Provide the (x, y) coordinate of the cell's center where the given text is located.  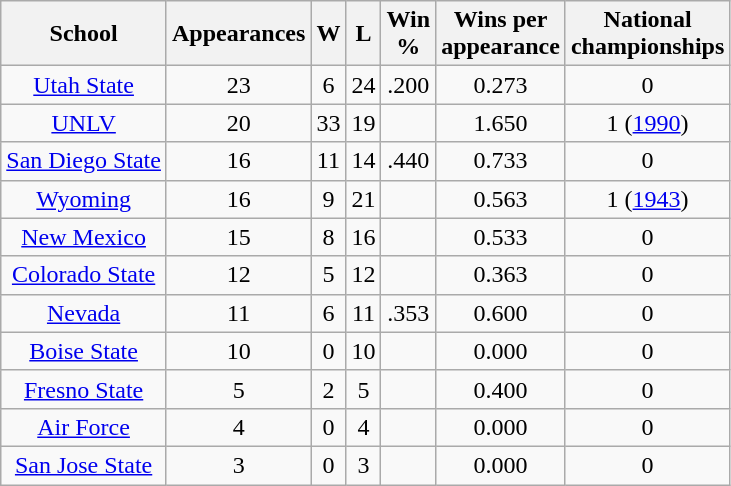
.440 (408, 161)
20 (238, 123)
New Mexico (84, 237)
0.363 (501, 275)
0.533 (501, 237)
23 (238, 85)
.353 (408, 313)
Nationalchampionships (647, 34)
Appearances (238, 34)
2 (328, 389)
Fresno State (84, 389)
19 (364, 123)
W (328, 34)
Boise State (84, 351)
Colorado State (84, 275)
Win% (408, 34)
San Jose State (84, 465)
Wins perappearance (501, 34)
1 (1990) (647, 123)
Air Force (84, 427)
15 (238, 237)
1.650 (501, 123)
14 (364, 161)
9 (328, 199)
1 (1943) (647, 199)
24 (364, 85)
L (364, 34)
0.400 (501, 389)
.200 (408, 85)
0.563 (501, 199)
UNLV (84, 123)
School (84, 34)
San Diego State (84, 161)
8 (328, 237)
21 (364, 199)
0.600 (501, 313)
Wyoming (84, 199)
Nevada (84, 313)
0.273 (501, 85)
Utah State (84, 85)
0.733 (501, 161)
33 (328, 123)
